For the text-containing cell, return its midpoint in (X, Y) coordinate format. 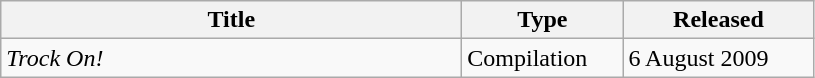
6 August 2009 (718, 58)
Compilation (542, 58)
Title (232, 20)
Trock On! (232, 58)
Released (718, 20)
Type (542, 20)
